Detect which cell encompasses the target text, then output its [x, y] center coordinate. 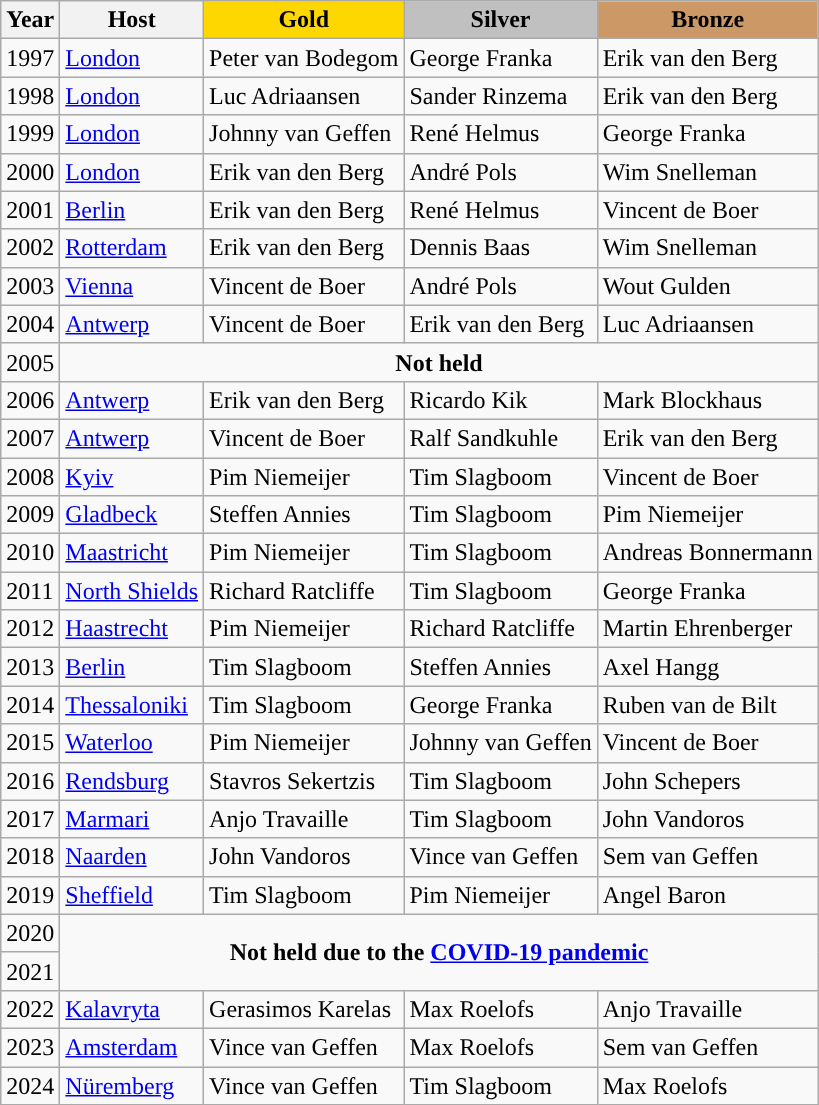
2010 [30, 553]
2024 [30, 1085]
Andreas Bonnermann [708, 553]
Gladbeck [132, 515]
Host [132, 20]
Mark Blockhaus [708, 400]
Bronze [708, 20]
Silver [500, 20]
Peter van Bodegom [304, 58]
Waterloo [132, 743]
Nüremberg [132, 1085]
Year [30, 20]
2015 [30, 743]
2006 [30, 400]
Gold [304, 20]
Sander Rinzema [500, 96]
2021 [30, 971]
2022 [30, 1009]
2016 [30, 781]
1998 [30, 96]
Amsterdam [132, 1047]
Wout Gulden [708, 286]
2008 [30, 477]
Not held due to the COVID-19 pandemic [439, 952]
Ruben van de Bilt [708, 705]
Kalavryta [132, 1009]
Sheffield [132, 895]
Gerasimos Karelas [304, 1009]
Thessaloniki [132, 705]
2020 [30, 933]
2012 [30, 629]
2003 [30, 286]
2017 [30, 819]
Maastricht [132, 553]
Kyiv [132, 477]
2004 [30, 324]
Naarden [132, 857]
Marmari [132, 819]
Dennis Baas [500, 248]
2014 [30, 705]
2018 [30, 857]
1997 [30, 58]
John Schepers [708, 781]
Vienna [132, 286]
2001 [30, 210]
2005 [30, 362]
North Shields [132, 591]
Haastrecht [132, 629]
Martin Ehrenberger [708, 629]
2019 [30, 895]
2013 [30, 667]
2023 [30, 1047]
2002 [30, 248]
2007 [30, 438]
2000 [30, 172]
2011 [30, 591]
Stavros Sekertzis [304, 781]
Not held [439, 362]
Ricardo Kik [500, 400]
Rendsburg [132, 781]
Axel Hangg [708, 667]
Angel Baron [708, 895]
2009 [30, 515]
Rotterdam [132, 248]
Ralf Sandkuhle [500, 438]
1999 [30, 134]
